Find where the given text appears and provide that cell's center as (x, y) coordinate. 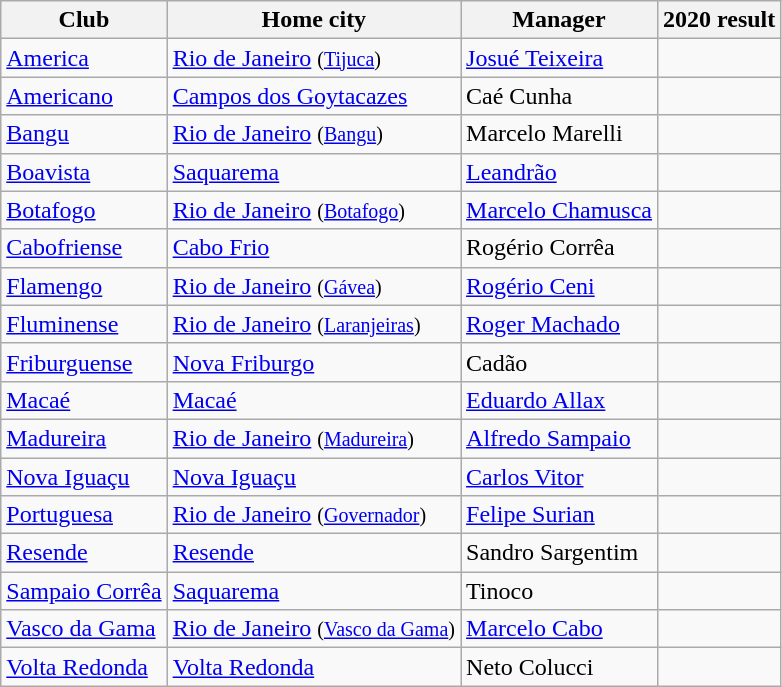
Fluminense (84, 324)
Marcelo Cabo (560, 629)
Roger Machado (560, 324)
Rio de Janeiro (Botafogo) (314, 210)
Campos dos Goytacazes (314, 96)
Manager (560, 20)
Bangu (84, 134)
Rio de Janeiro (Governador) (314, 515)
Rio de Janeiro (Vasco da Gama) (314, 629)
Rio de Janeiro (Laranjeiras) (314, 324)
Neto Colucci (560, 667)
Felipe Surian (560, 515)
Alfredo Sampaio (560, 438)
America (84, 58)
Club (84, 20)
Botafogo (84, 210)
Rogério Corrêa (560, 248)
Americano (84, 96)
Eduardo Allax (560, 400)
Josué Teixeira (560, 58)
Marcelo Marelli (560, 134)
Rio de Janeiro (Madureira) (314, 438)
Madureira (84, 438)
Sampaio Corrêa (84, 591)
Tinoco (560, 591)
Flamengo (84, 286)
Caé Cunha (560, 96)
Cabofriense (84, 248)
Marcelo Chamusca (560, 210)
Carlos Vitor (560, 477)
Cadão (560, 362)
Friburguense (84, 362)
Nova Friburgo (314, 362)
Rogério Ceni (560, 286)
Rio de Janeiro (Gávea) (314, 286)
Home city (314, 20)
Rio de Janeiro (Bangu) (314, 134)
Portuguesa (84, 515)
Cabo Frio (314, 248)
Sandro Sargentim (560, 553)
Boavista (84, 172)
Vasco da Gama (84, 629)
Leandrão (560, 172)
2020 result (720, 20)
Rio de Janeiro (Tijuca) (314, 58)
